Locate the cell with the specified text and output its (X, Y) center coordinate. 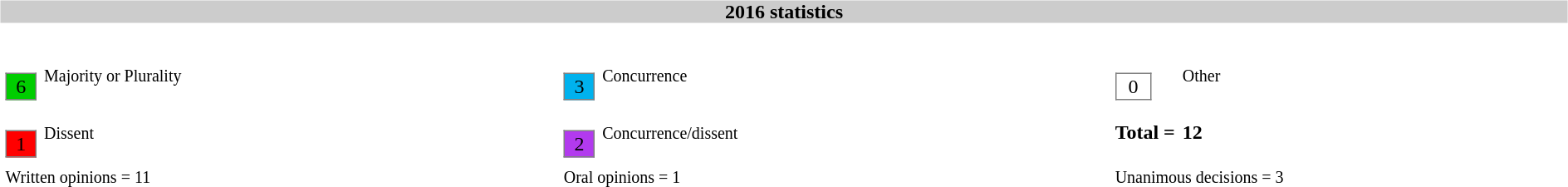
Majority or Plurality (301, 76)
12 (1373, 132)
Concurrence (855, 76)
2016 statistics (784, 12)
Total = (1145, 132)
Other (1373, 76)
Dissent (301, 132)
Concurrence/dissent (855, 132)
